From the cell containing the given text, extract its center point as (X, Y) coordinate. 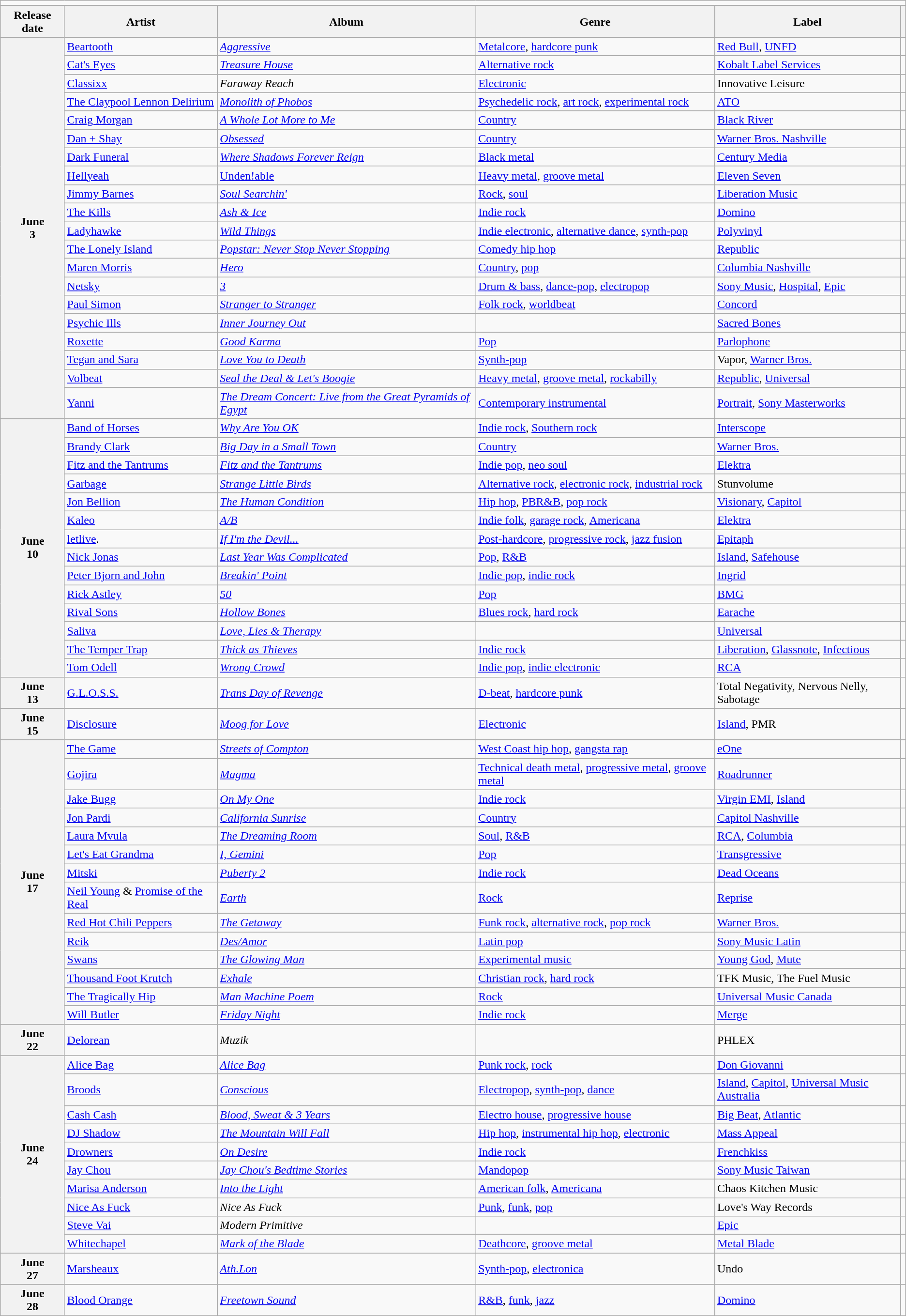
R&B, funk, jazz (595, 1301)
The Glowing Man (347, 960)
Post-hardcore, progressive rock, jazz fusion (595, 539)
Country, pop (595, 268)
Mandopop (595, 1170)
I, Gemini (347, 854)
Love You to Death (347, 360)
Latin pop (595, 941)
Big Beat, Atlantic (807, 1115)
Hip hop, instrumental hip hop, electronic (595, 1133)
The Claypool Lennon Delirium (141, 102)
Blood, Sweat & 3 Years (347, 1115)
Why Are You OK (347, 428)
Polyvinyl (807, 231)
BMG (807, 594)
Interscope (807, 428)
Jake Bugg (141, 799)
The Getaway (347, 923)
The Dreaming Room (347, 836)
Steve Vai (141, 1225)
Rock, soul (595, 194)
Whitechapel (141, 1244)
June3 (32, 228)
DJ Shadow (141, 1133)
Blood Orange (141, 1301)
The Mountain Will Fall (347, 1133)
Cash Cash (141, 1115)
Brandy Clark (141, 446)
Delorean (141, 1040)
Dan + Shay (141, 138)
Classixx (141, 83)
Freetown Sound (347, 1301)
Red Hot Chili Peppers (141, 923)
Paul Simon (141, 305)
If I'm the Devil... (347, 539)
Synth-pop (595, 360)
Sony Music Latin (807, 941)
Mass Appeal (807, 1133)
Epic (807, 1225)
Universal (807, 631)
Rick Astley (141, 594)
Total Negativity, Nervous Nelly, Sabotage (807, 692)
Drum & bass, dance-pop, electropop (595, 286)
Faraway Reach (347, 83)
Marisa Anderson (141, 1188)
letlive. (141, 539)
Visionary, Capitol (807, 502)
Nick Jonas (141, 557)
Island, Capitol, Universal Music Australia (807, 1089)
Red Bull, UNFD (807, 46)
Tegan and Sara (141, 360)
Alternative rock, electronic rock, industrial rock (595, 483)
Pop, R&B (595, 557)
Puberty 2 (347, 873)
Hip hop, PBR&B, pop rock (595, 502)
Indie rock, Southern rock (595, 428)
Epitaph (807, 539)
Man Machine Poem (347, 996)
ATO (807, 102)
Soul, R&B (595, 836)
Stunvolume (807, 483)
Chaos Kitchen Music (807, 1188)
Kaleo (141, 520)
Kobalt Label Services (807, 65)
The Kills (141, 212)
Merge (807, 1015)
Contemporary instrumental (595, 403)
Hero (347, 268)
Broods (141, 1089)
A/B (347, 520)
Unden!able (347, 175)
Artist (141, 21)
Magma (347, 774)
Where Shadows Forever Reign (347, 157)
Experimental music (595, 960)
Soul Searchin' (347, 194)
Muzik (347, 1040)
Hellyeah (141, 175)
Seal the Deal & Let's Boogie (347, 378)
Island, Safehouse (807, 557)
Don Giovanni (807, 1065)
Roadrunner (807, 774)
Big Day in a Small Town (347, 446)
Conscious (347, 1089)
Modern Primitive (347, 1225)
Concord (807, 305)
Last Year Was Complicated (347, 557)
Tom Odell (141, 668)
Transgressive (807, 854)
Thousand Foot Krutch (141, 978)
Hollow Bones (347, 612)
Craig Morgan (141, 120)
Indie folk, garage rock, Americana (595, 520)
Neil Young & Promise of the Real (141, 898)
The Tragically Hip (141, 996)
June22 (32, 1040)
Dark Funeral (141, 157)
Saliva (141, 631)
Liberation, Glassnote, Infectious (807, 649)
The Human Condition (347, 502)
Synth-pop, electronica (595, 1269)
Des/Amor (347, 941)
Ladyhawke (141, 231)
Indie electronic, alternative dance, synth-pop (595, 231)
Dead Oceans (807, 873)
Undo (807, 1269)
The Temper Trap (141, 649)
Garbage (141, 483)
Roxette (141, 341)
Aggressive (347, 46)
Love, Lies & Therapy (347, 631)
Into the Light (347, 1188)
Disclosure (141, 724)
Technical death metal, progressive metal, groove metal (595, 774)
Republic, Universal (807, 378)
Psychedelic rock, art rock, experimental rock (595, 102)
PHLEX (807, 1040)
RCA (807, 668)
Thick as Thieves (347, 649)
Indie pop, indie electronic (595, 668)
Love's Way Records (807, 1207)
Jay Chou's Bedtime Stories (347, 1170)
Drowners (141, 1151)
Vapor, Warner Bros. (807, 360)
June17 (32, 882)
Exhale (347, 978)
TFK Music, The Fuel Music (807, 978)
Obsessed (347, 138)
Deathcore, groove metal (595, 1244)
Strange Little Birds (347, 483)
On My One (347, 799)
Trans Day of Revenge (347, 692)
American folk, Americana (595, 1188)
Island, PMR (807, 724)
Reik (141, 941)
Punk rock, rock (595, 1065)
Folk rock, worldbeat (595, 305)
Warner Bros. Nashville (807, 138)
The Dream Concert: Live from the Great Pyramids of Egypt (347, 403)
On Desire (347, 1151)
Frenchkiss (807, 1151)
Monolith of Phobos (347, 102)
Alternative rock (595, 65)
Mitski (141, 873)
Heavy metal, groove metal (595, 175)
Black metal (595, 157)
Ash & Ice (347, 212)
Stranger to Stranger (347, 305)
Virgin EMI, Island (807, 799)
Century Media (807, 157)
Liberation Music (807, 194)
Earth (347, 898)
Cat's Eyes (141, 65)
The Lonely Island (141, 249)
Wrong Crowd (347, 668)
Psychic Ills (141, 323)
Peter Bjorn and John (141, 576)
Sony Music Taiwan (807, 1170)
Jay Chou (141, 1170)
Indie pop, neo soul (595, 465)
Black River (807, 120)
Jon Pardi (141, 817)
eOne (807, 749)
Popstar: Never Stop Never Stopping (347, 249)
Eleven Seven (807, 175)
Electro house, progressive house (595, 1115)
Rival Sons (141, 612)
Metalcore, hardcore punk (595, 46)
Inner Journey Out (347, 323)
Maren Morris (141, 268)
Yanni (141, 403)
Sony Music, Hospital, Epic (807, 286)
Indie pop, indie rock (595, 576)
Label (807, 21)
Mark of the Blade (347, 1244)
Treasure House (347, 65)
June10 (32, 548)
Parlophone (807, 341)
June15 (32, 724)
Friday Night (347, 1015)
Metal Blade (807, 1244)
RCA, Columbia (807, 836)
Sacred Bones (807, 323)
Electropop, synth-pop, dance (595, 1089)
Young God, Mute (807, 960)
Laura Mvula (141, 836)
50 (347, 594)
Jimmy Barnes (141, 194)
June28 (32, 1301)
A Whole Lot More to Me (347, 120)
Columbia Nashville (807, 268)
Release date (32, 21)
3 (347, 286)
June27 (32, 1269)
D-beat, hardcore punk (595, 692)
June13 (32, 692)
Blues rock, hard rock (595, 612)
Gojira (141, 774)
Funk rock, alternative rock, pop rock (595, 923)
Ath.Lon (347, 1269)
Wild Things (347, 231)
Genre (595, 21)
Volbeat (141, 378)
Punk, funk, pop (595, 1207)
Album (347, 21)
Reprise (807, 898)
Ingrid (807, 576)
Let's Eat Grandma (141, 854)
Universal Music Canada (807, 996)
G.L.O.S.S. (141, 692)
Good Karma (347, 341)
West Coast hip hop, gangsta rap (595, 749)
California Sunrise (347, 817)
Christian rock, hard rock (595, 978)
Moog for Love (347, 724)
June24 (32, 1154)
Comedy hip hop (595, 249)
Heavy metal, groove metal, rockabilly (595, 378)
Earache (807, 612)
Portrait, Sony Masterworks (807, 403)
Innovative Leisure (807, 83)
Streets of Compton (347, 749)
Marsheaux (141, 1269)
Capitol Nashville (807, 817)
Will Butler (141, 1015)
Beartooth (141, 46)
Republic (807, 249)
Band of Horses (141, 428)
Swans (141, 960)
Netsky (141, 286)
The Game (141, 749)
Breakin' Point (347, 576)
Jon Bellion (141, 502)
